Return the (x, y) coordinate for the center point of the cell that contains the specified text.  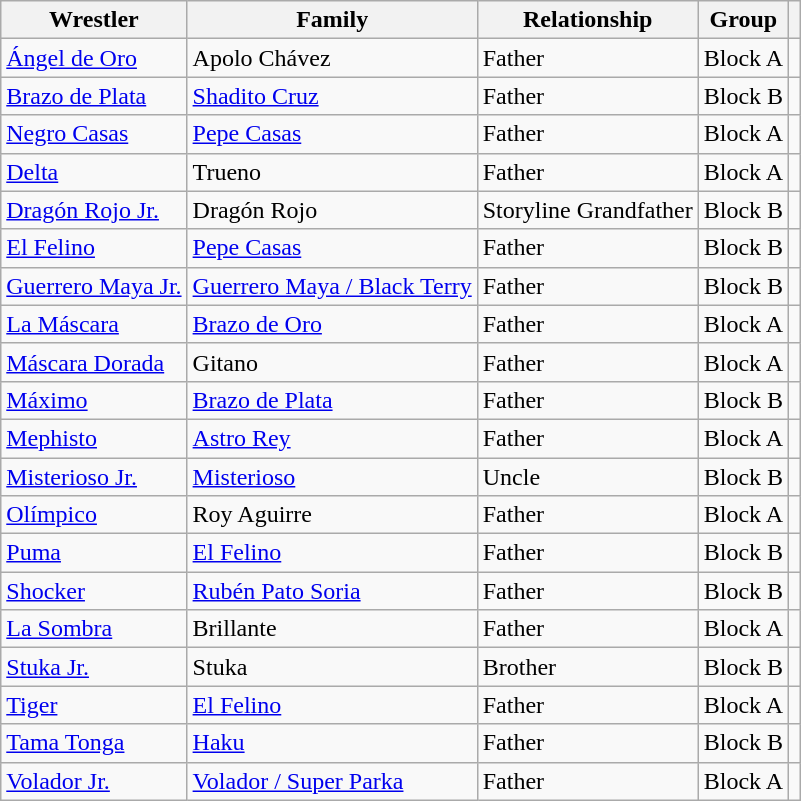
Delta (94, 172)
Haku (332, 743)
Guerrero Maya / Black Terry (332, 286)
Máximo (94, 400)
Trueno (332, 172)
Brazo de Oro (332, 324)
Shocker (94, 591)
Brother (588, 667)
Relationship (588, 20)
Astro Rey (332, 438)
Gitano (332, 362)
Brillante (332, 629)
Negro Casas (94, 134)
La Sombra (94, 629)
Rubén Pato Soria (332, 591)
Roy Aguirre (332, 515)
Uncle (588, 477)
Shadito Cruz (332, 96)
Ángel de Oro (94, 58)
Wrestler (94, 20)
Apolo Chávez (332, 58)
Family (332, 20)
Máscara Dorada (94, 362)
Volador / Super Parka (332, 781)
Stuka (332, 667)
Misterioso Jr. (94, 477)
Stuka Jr. (94, 667)
Olímpico (94, 515)
Tama Tonga (94, 743)
Group (743, 20)
Puma (94, 553)
La Máscara (94, 324)
Dragón Rojo Jr. (94, 210)
Storyline Grandfather (588, 210)
Misterioso (332, 477)
Guerrero Maya Jr. (94, 286)
Dragón Rojo (332, 210)
Tiger (94, 705)
Volador Jr. (94, 781)
Mephisto (94, 438)
